Identify which cell holds the provided text, then report its [x, y] central coordinate. 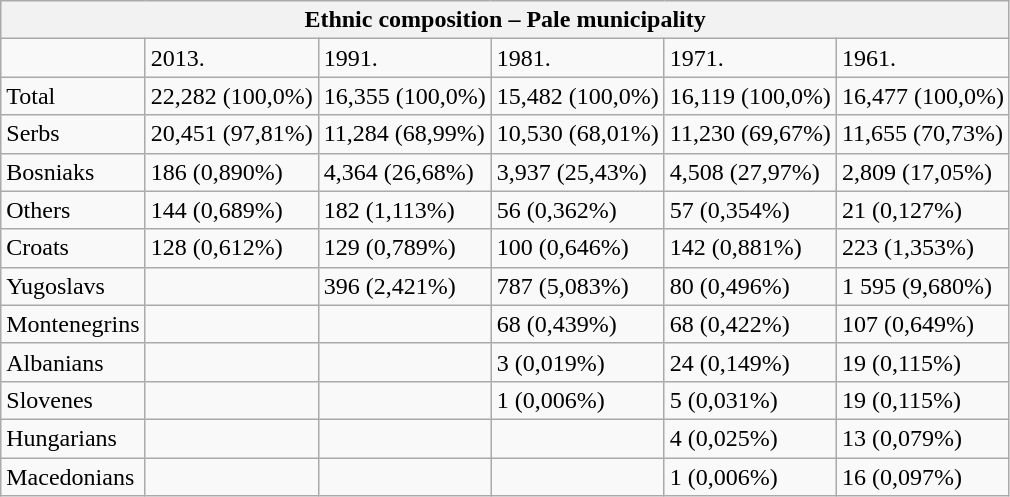
16,477 (100,0%) [922, 96]
Montenegrins [73, 324]
11,655 (70,73%) [922, 134]
142 (0,881%) [750, 248]
3 (0,019%) [578, 362]
223 (1,353%) [922, 248]
Ethnic composition – Pale municipality [506, 20]
22,282 (100,0%) [232, 96]
21 (0,127%) [922, 210]
129 (0,789%) [404, 248]
Macedonians [73, 477]
1961. [922, 58]
80 (0,496%) [750, 286]
1 595 (9,680%) [922, 286]
20,451 (97,81%) [232, 134]
Yugoslavs [73, 286]
100 (0,646%) [578, 248]
11,284 (68,99%) [404, 134]
3,937 (25,43%) [578, 172]
128 (0,612%) [232, 248]
4 (0,025%) [750, 438]
10,530 (68,01%) [578, 134]
56 (0,362%) [578, 210]
Serbs [73, 134]
15,482 (100,0%) [578, 96]
1981. [578, 58]
16 (0,097%) [922, 477]
Albanians [73, 362]
396 (2,421%) [404, 286]
Croats [73, 248]
Bosniaks [73, 172]
16,119 (100,0%) [750, 96]
16,355 (100,0%) [404, 96]
1971. [750, 58]
1991. [404, 58]
Hungarians [73, 438]
4,508 (27,97%) [750, 172]
182 (1,113%) [404, 210]
787 (5,083%) [578, 286]
68 (0,439%) [578, 324]
24 (0,149%) [750, 362]
Slovenes [73, 400]
144 (0,689%) [232, 210]
Others [73, 210]
2013. [232, 58]
13 (0,079%) [922, 438]
5 (0,031%) [750, 400]
Total [73, 96]
57 (0,354%) [750, 210]
107 (0,649%) [922, 324]
11,230 (69,67%) [750, 134]
68 (0,422%) [750, 324]
2,809 (17,05%) [922, 172]
4,364 (26,68%) [404, 172]
186 (0,890%) [232, 172]
